Capture the cell that displays the provided text and extract its [X, Y] central coordinate. 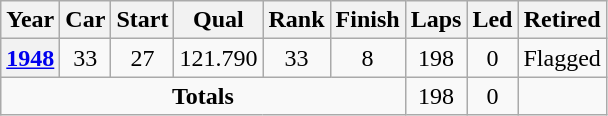
121.790 [218, 58]
Year [30, 20]
Totals [203, 96]
Car [86, 20]
Flagged [562, 58]
Led [492, 20]
27 [142, 58]
Finish [368, 20]
Laps [436, 20]
Retired [562, 20]
8 [368, 58]
1948 [30, 58]
Start [142, 20]
Qual [218, 20]
Rank [296, 20]
